Pinpoint the cell where the given text exists, returning its (x, y) midpoint coordinate. 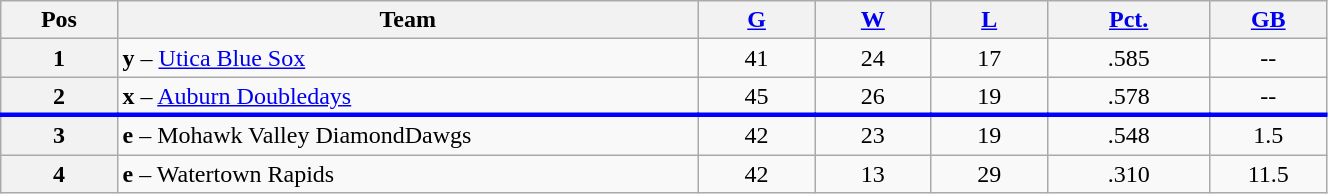
13 (873, 173)
1.5 (1268, 135)
x – Auburn Doubledays (408, 96)
24 (873, 58)
.548 (1128, 135)
26 (873, 96)
.310 (1128, 173)
L (989, 20)
2 (59, 96)
17 (989, 58)
Team (408, 20)
W (873, 20)
y – Utica Blue Sox (408, 58)
Pos (59, 20)
1 (59, 58)
11.5 (1268, 173)
.585 (1128, 58)
G (756, 20)
Pct. (1128, 20)
41 (756, 58)
4 (59, 173)
23 (873, 135)
.578 (1128, 96)
29 (989, 173)
e – Watertown Rapids (408, 173)
GB (1268, 20)
3 (59, 135)
45 (756, 96)
e – Mohawk Valley DiamondDawgs (408, 135)
